Output the (X, Y) coordinate of the center of the cell containing the given text.  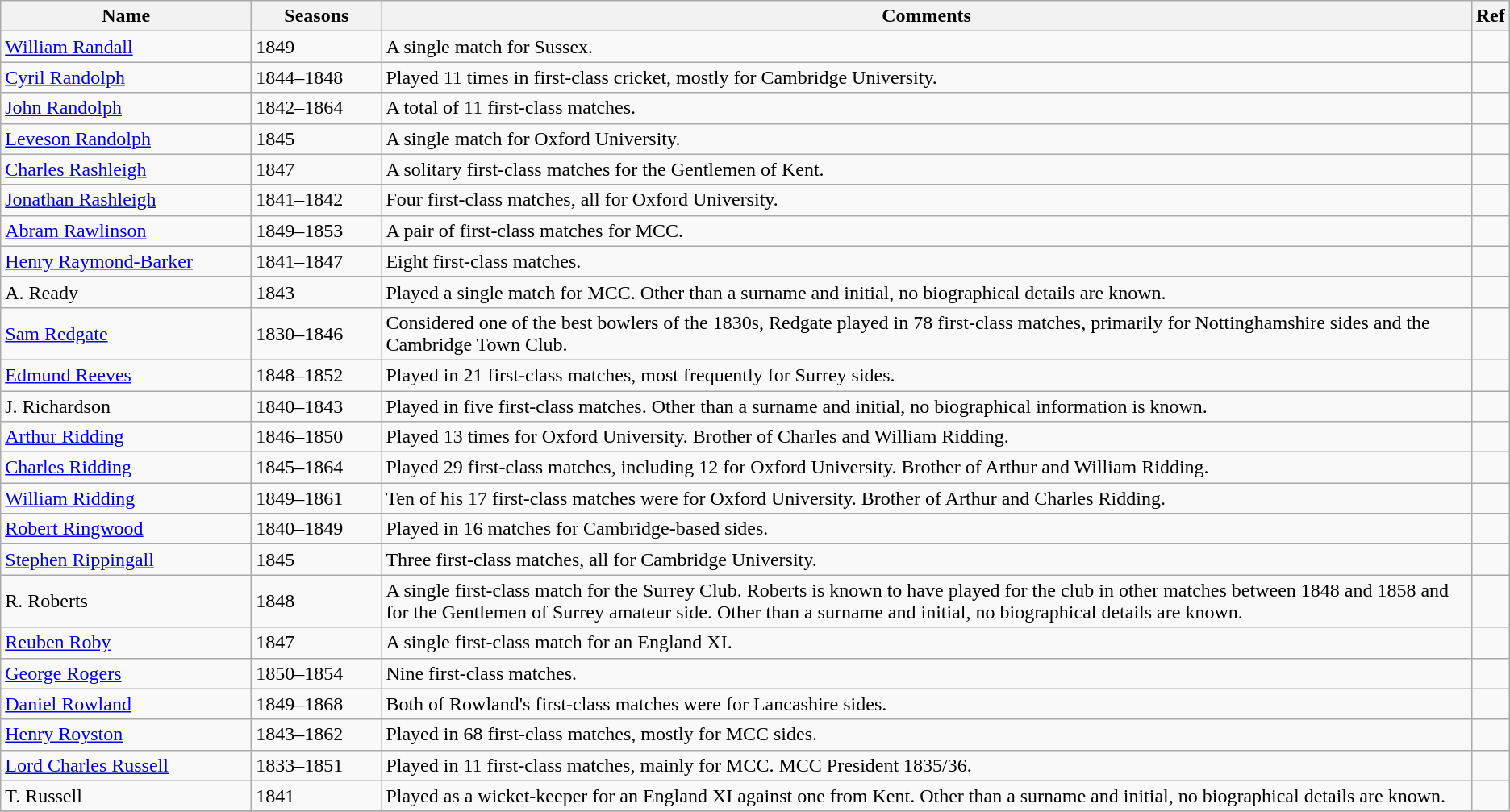
Ref (1491, 16)
1848 (316, 602)
Played in 68 first-class matches, mostly for MCC sides. (926, 735)
J. Richardson (126, 406)
Both of Rowland's first-class matches were for Lancashire sides. (926, 704)
Seasons (316, 16)
1833–1851 (316, 765)
William Randall (126, 47)
1843–1862 (316, 735)
1841–1842 (316, 200)
Played in 11 first-class matches, mainly for MCC. MCC President 1835/36. (926, 765)
A total of 11 first-class matches. (926, 108)
1846–1850 (316, 437)
T. Russell (126, 796)
Abram Rawlinson (126, 231)
1830–1846 (316, 334)
Sam Redgate (126, 334)
A single match for Oxford University. (926, 139)
1841–1847 (316, 261)
Ten of his 17 first-class matches were for Oxford University. Brother of Arthur and Charles Ridding. (926, 498)
Reuben Roby (126, 643)
A. Ready (126, 292)
1848–1852 (316, 375)
Played in five first-class matches. Other than a surname and initial, no biographical information is known. (926, 406)
Charles Ridding (126, 468)
Nine first-class matches. (926, 673)
Lord Charles Russell (126, 765)
1849 (316, 47)
John Randolph (126, 108)
Three first-class matches, all for Cambridge University. (926, 560)
Eight first-class matches. (926, 261)
A single match for Sussex. (926, 47)
Charles Rashleigh (126, 169)
William Ridding (126, 498)
1840–1849 (316, 529)
1843 (316, 292)
Robert Ringwood (126, 529)
1844–1848 (316, 77)
A solitary first-class matches for the Gentlemen of Kent. (926, 169)
1842–1864 (316, 108)
1840–1843 (316, 406)
1849–1853 (316, 231)
R. Roberts (126, 602)
Edmund Reeves (126, 375)
Played in 21 first-class matches, most frequently for Surrey sides. (926, 375)
Played 11 times in first-class cricket, mostly for Cambridge University. (926, 77)
Played 29 first-class matches, including 12 for Oxford University. Brother of Arthur and William Ridding. (926, 468)
Played 13 times for Oxford University. Brother of Charles and William Ridding. (926, 437)
George Rogers (126, 673)
Arthur Ridding (126, 437)
Played in 16 matches for Cambridge-based sides. (926, 529)
Jonathan Rashleigh (126, 200)
Comments (926, 16)
Daniel Rowland (126, 704)
Played as a wicket-keeper for an England XI against one from Kent. Other than a surname and initial, no biographical details are known. (926, 796)
1849–1868 (316, 704)
Henry Royston (126, 735)
1849–1861 (316, 498)
A single first-class match for an England XI. (926, 643)
1845–1864 (316, 468)
Cyril Randolph (126, 77)
Four first-class matches, all for Oxford University. (926, 200)
A pair of first-class matches for MCC. (926, 231)
Stephen Rippingall (126, 560)
Henry Raymond-Barker (126, 261)
Name (126, 16)
Leveson Randolph (126, 139)
1850–1854 (316, 673)
1841 (316, 796)
Played a single match for MCC. Other than a surname and initial, no biographical details are known. (926, 292)
